Capture the cell that displays the provided text and extract its (X, Y) central coordinate. 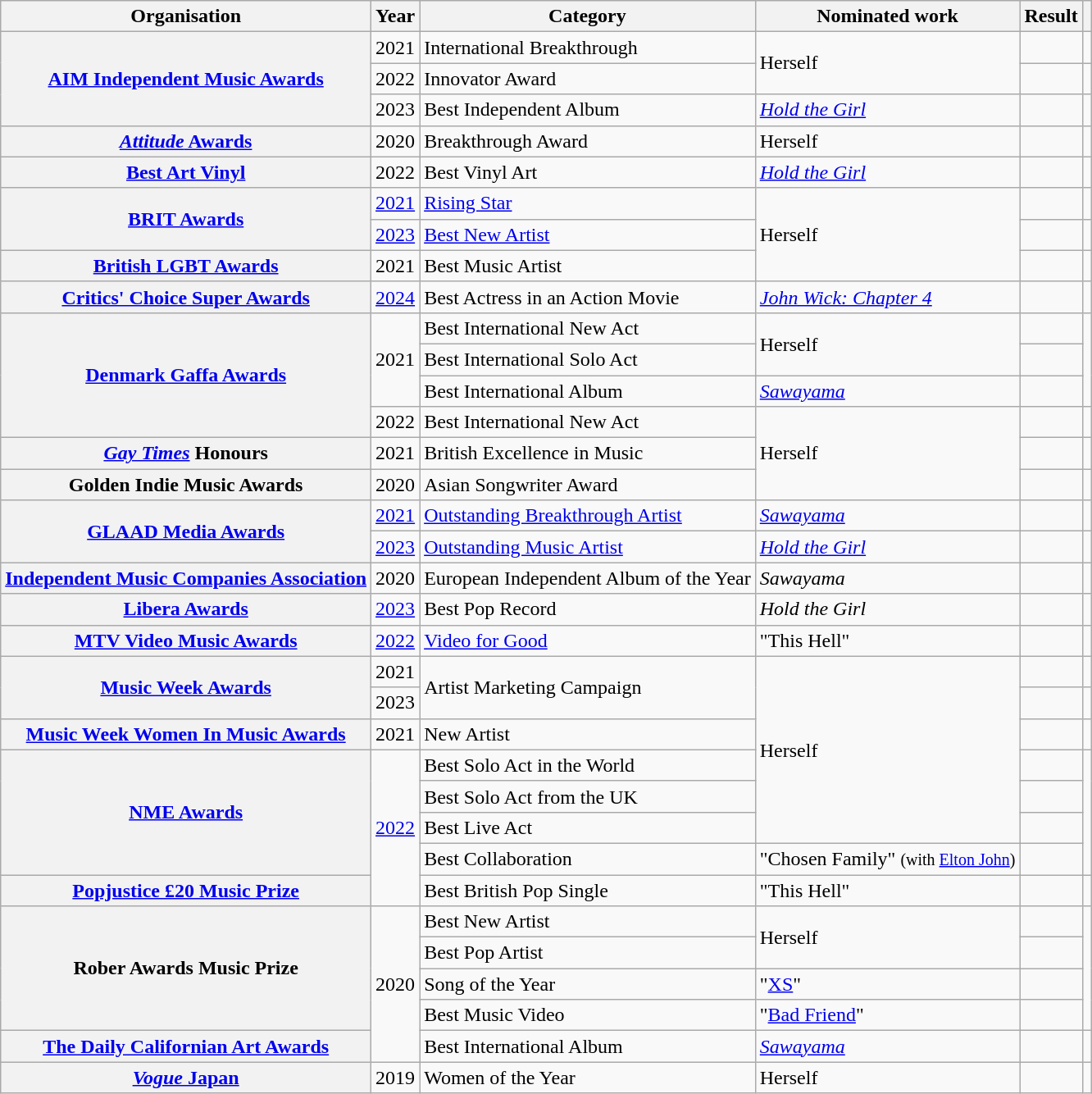
Rober Awards Music Prize (186, 969)
Women of the Year (588, 1078)
British LGBT Awards (186, 266)
Best Pop Artist (588, 953)
Innovator Award (588, 79)
Independent Music Companies Association (186, 578)
Best Actress in an Action Movie (588, 297)
Best International Solo Act (588, 359)
Best Independent Album (588, 110)
The Daily Californian Art Awards (186, 1046)
Denmark Gaffa Awards (186, 375)
Critics' Choice Super Awards (186, 297)
Golden Indie Music Awards (186, 485)
European Independent Album of the Year (588, 578)
2019 (395, 1078)
Result (1051, 16)
Best Music Artist (588, 266)
Best British Pop Single (588, 890)
"XS" (887, 984)
New Artist (588, 734)
MTV Video Music Awards (186, 640)
BRIT Awards (186, 219)
Breakthrough Award (588, 141)
Best Music Video (588, 1015)
Best Solo Act in the World (588, 765)
Gay Times Honours (186, 454)
British Excellence in Music (588, 454)
Organisation (186, 16)
"Chosen Family" (with Elton John) (887, 859)
Vogue Japan (186, 1078)
Song of the Year (588, 984)
Asian Songwriter Award (588, 485)
Music Week Awards (186, 687)
Best Pop Record (588, 609)
Outstanding Breakthrough Artist (588, 516)
International Breakthrough (588, 48)
Outstanding Music Artist (588, 547)
"Bad Friend" (887, 1015)
Nominated work (887, 16)
Best Collaboration (588, 859)
AIM Independent Music Awards (186, 79)
2024 (395, 297)
GLAAD Media Awards (186, 531)
Video for Good (588, 640)
Best Vinyl Art (588, 172)
Best Solo Act from the UK (588, 796)
NME Awards (186, 812)
Artist Marketing Campaign (588, 687)
Best Art Vinyl (186, 172)
Best Live Act (588, 827)
Libera Awards (186, 609)
Year (395, 16)
Attitude Awards (186, 141)
Music Week Women In Music Awards (186, 734)
Category (588, 16)
John Wick: Chapter 4 (887, 297)
Popjustice £20 Music Prize (186, 890)
Rising Star (588, 203)
